Scan for the cell matching the given text and deliver its (X, Y) coordinate at center. 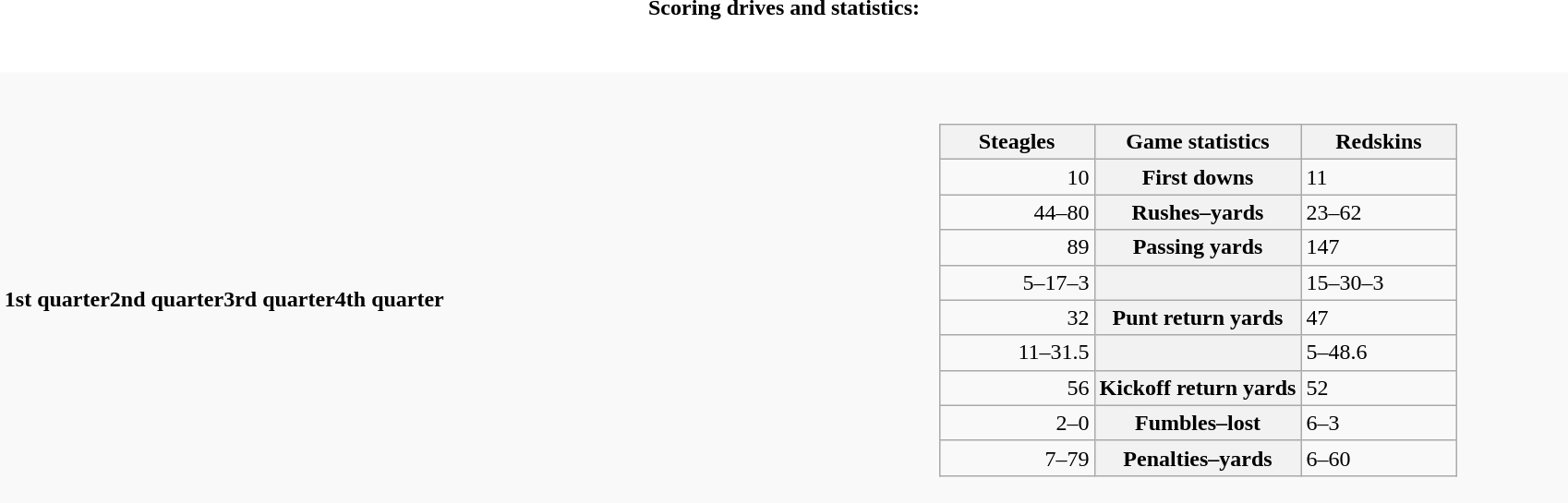
Punt return yards (1198, 317)
1st quarter2nd quarter3rd quarter4th quarter (416, 288)
23–62 (1379, 212)
Steagles (1017, 142)
5–17–3 (1017, 282)
44–80 (1017, 212)
56 (1017, 388)
89 (1017, 247)
6–60 (1379, 458)
32 (1017, 317)
5–48.6 (1379, 353)
Penalties–yards (1198, 458)
Passing yards (1198, 247)
Game statistics (1198, 142)
11–31.5 (1017, 353)
First downs (1198, 177)
6–3 (1379, 423)
52 (1379, 388)
147 (1379, 247)
47 (1379, 317)
Kickoff return yards (1198, 388)
7–79 (1017, 458)
2–0 (1017, 423)
Fumbles–lost (1198, 423)
11 (1379, 177)
Redskins (1379, 142)
10 (1017, 177)
15–30–3 (1379, 282)
Rushes–yards (1198, 212)
